Return the [x, y] coordinate for the center point of the cell that contains the specified text.  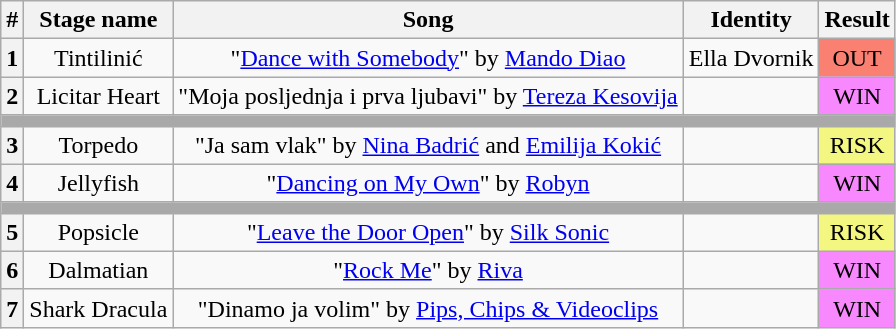
Torpedo [98, 145]
6 [12, 270]
7 [12, 308]
Identity [751, 20]
Stage name [98, 20]
4 [12, 183]
Tintilinić [98, 58]
"Dance with Somebody" by Mando Diao [428, 58]
5 [12, 232]
"Ja sam vlak" by Nina Badrić and Emilija Kokić [428, 145]
"Dinamo ja volim" by Pips, Chips & Videoclips [428, 308]
"Moja posljednja i prva ljubavi" by Tereza Kesovija [428, 96]
"Leave the Door Open" by Silk Sonic [428, 232]
Song [428, 20]
Result [857, 20]
OUT [857, 58]
Jellyfish [98, 183]
# [12, 20]
Licitar Heart [98, 96]
Dalmatian [98, 270]
"Dancing on My Own" by Robyn [428, 183]
3 [12, 145]
1 [12, 58]
"Rock Me" by Riva [428, 270]
Popsicle [98, 232]
Ella Dvornik [751, 58]
Shark Dracula [98, 308]
2 [12, 96]
